Output the (X, Y) coordinate of the center of the cell containing the given text.  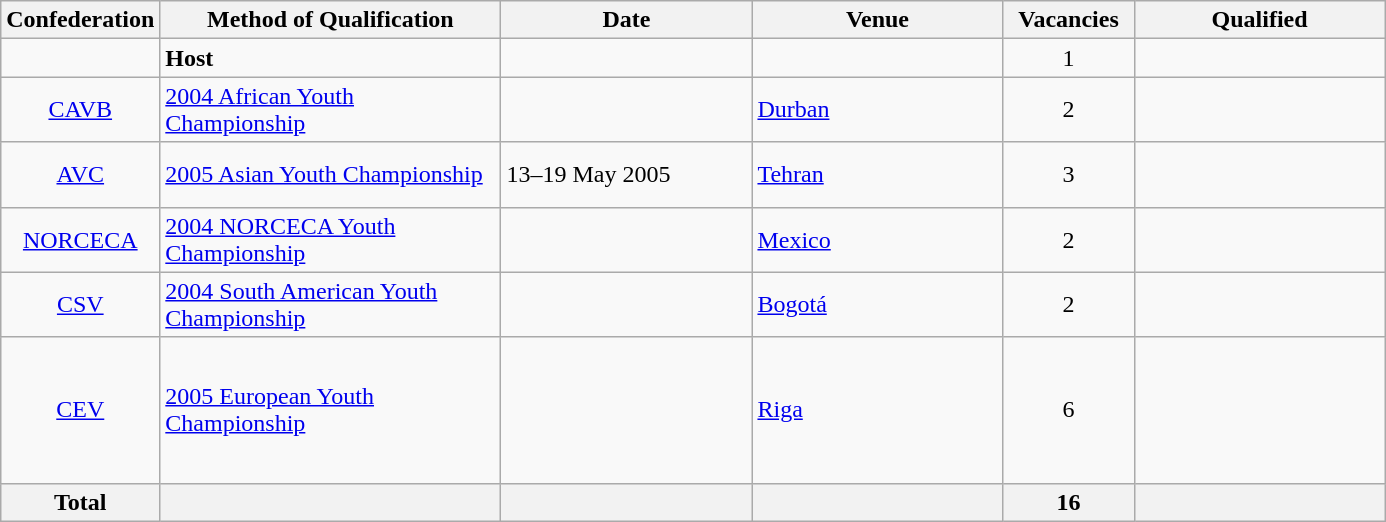
2004 South American Youth Championship (330, 304)
Riga (878, 410)
NORCECA (80, 240)
Mexico (878, 240)
Date (626, 20)
Total (80, 502)
2005 Asian Youth Championship (330, 174)
2005 European Youth Championship (330, 410)
Confederation (80, 20)
Vacancies (1068, 20)
Tehran (878, 174)
CAVB (80, 110)
Qualified (1260, 20)
1 (1068, 58)
2004 African Youth Championship (330, 110)
6 (1068, 410)
2004 NORCECA Youth Championship (330, 240)
Bogotá (878, 304)
Durban (878, 110)
Venue (878, 20)
CSV (80, 304)
AVC (80, 174)
Method of Qualification (330, 20)
13–19 May 2005 (626, 174)
Host (330, 58)
CEV (80, 410)
16 (1068, 502)
3 (1068, 174)
